Output the [x, y] coordinate of the center of the cell containing the given text.  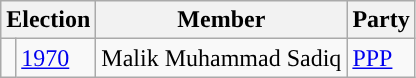
PPP [381, 58]
Party [381, 20]
Member [222, 20]
Malik Muhammad Sadiq [222, 58]
1970 [56, 58]
Election [48, 20]
